Capture the cell that displays the provided text and extract its (x, y) central coordinate. 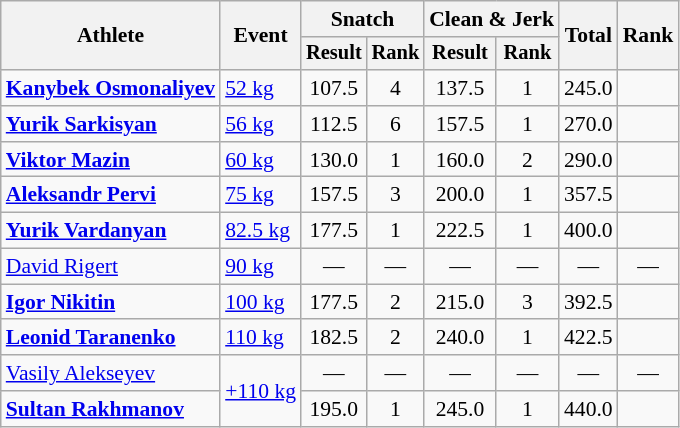
392.5 (588, 302)
270.0 (588, 124)
Leonid Taranenko (110, 338)
David Rigert (110, 267)
75 kg (260, 195)
100 kg (260, 302)
Athlete (110, 36)
Vasily Alekseyev (110, 373)
200.0 (460, 195)
112.5 (334, 124)
130.0 (334, 160)
240.0 (460, 338)
+110 kg (260, 390)
Event (260, 36)
440.0 (588, 409)
Igor Nikitin (110, 302)
52 kg (260, 88)
400.0 (588, 231)
Clean & Jerk (492, 19)
Kanybek Osmonaliyev (110, 88)
6 (396, 124)
422.5 (588, 338)
Aleksandr Pervi (110, 195)
Yurik Vardanyan (110, 231)
137.5 (460, 88)
90 kg (260, 267)
290.0 (588, 160)
60 kg (260, 160)
Snatch (362, 19)
222.5 (460, 231)
160.0 (460, 160)
82.5 kg (260, 231)
107.5 (334, 88)
Total (588, 36)
56 kg (260, 124)
215.0 (460, 302)
195.0 (334, 409)
182.5 (334, 338)
Yurik Sarkisyan (110, 124)
357.5 (588, 195)
Sultan Rakhmanov (110, 409)
110 kg (260, 338)
Viktor Mazin (110, 160)
4 (396, 88)
